Return [x, y] of the center of cell containing provided text 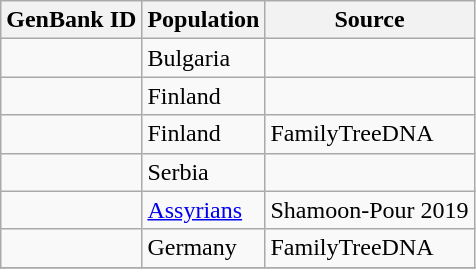
Assyrians [204, 210]
Population [204, 20]
Serbia [204, 172]
GenBank ID [72, 20]
Shamoon-Pour 2019 [370, 210]
Bulgaria [204, 58]
Source [370, 20]
Germany [204, 248]
